Return (X, Y) of the center of cell containing provided text 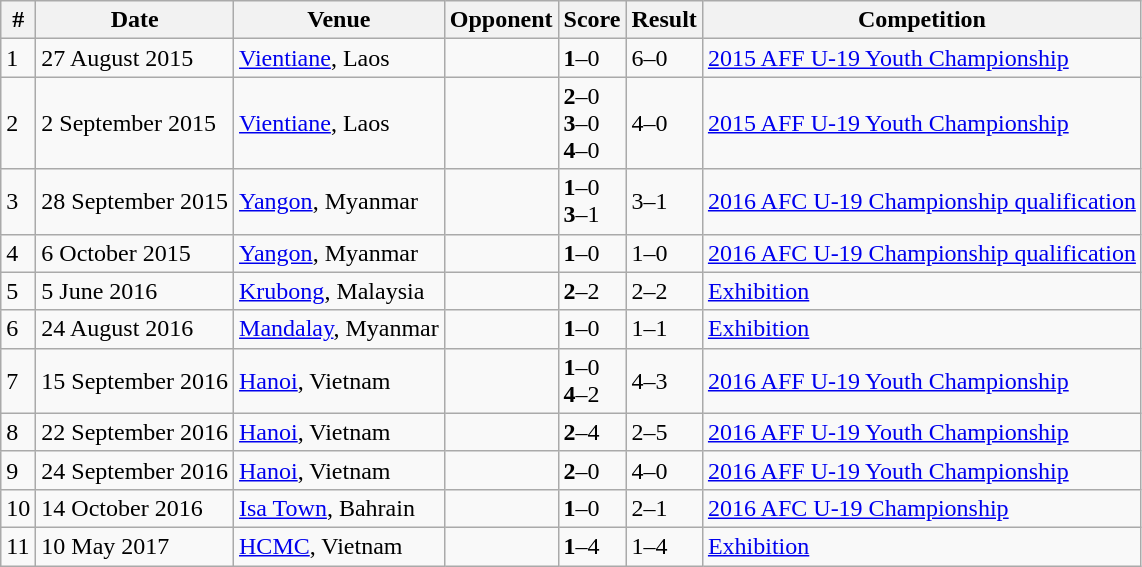
4–3 (664, 380)
6–0 (664, 58)
7 (18, 380)
3 (18, 202)
28 September 2015 (135, 202)
Competition (922, 20)
3–1 (664, 202)
1–04–2 (592, 380)
Krubong, Malaysia (340, 291)
1 (18, 58)
27 August 2015 (135, 58)
24 August 2016 (135, 329)
Score (592, 20)
HCMC, Vietnam (340, 546)
14 October 2016 (135, 508)
# (18, 20)
2–0 (592, 470)
5 June 2016 (135, 291)
Mandalay, Myanmar (340, 329)
22 September 2016 (135, 432)
1–1 (664, 329)
10 May 2017 (135, 546)
1–03–1 (592, 202)
10 (18, 508)
2 (18, 123)
Isa Town, Bahrain (340, 508)
5 (18, 291)
15 September 2016 (135, 380)
4 (18, 253)
2–03–04–0 (592, 123)
2 September 2015 (135, 123)
6 (18, 329)
6 October 2015 (135, 253)
Opponent (501, 20)
24 September 2016 (135, 470)
Result (664, 20)
2–4 (592, 432)
2–5 (664, 432)
9 (18, 470)
11 (18, 546)
2016 AFC U-19 Championship (922, 508)
Venue (340, 20)
8 (18, 432)
2–1 (664, 508)
Date (135, 20)
